For the text-containing cell, return its midpoint in [X, Y] coordinate format. 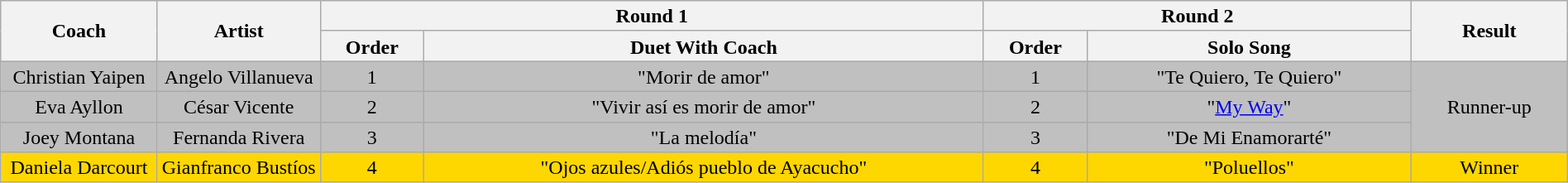
Christian Yaipen [79, 76]
Daniela Darcourt [79, 167]
"Te Quiero, Te Quiero" [1250, 76]
César Vicente [238, 106]
Runner-up [1489, 107]
Gianfranco Bustíos [238, 167]
Angelo Villanueva [238, 76]
"Poluellos" [1250, 167]
Winner [1489, 167]
"Morir de amor" [703, 76]
"My Way" [1250, 106]
Result [1489, 31]
Coach [79, 31]
Eva Ayllon [79, 106]
"De Mi Enamorarté" [1250, 137]
Round 1 [652, 17]
Joey Montana [79, 137]
Duet With Coach [703, 46]
Artist [238, 31]
Round 2 [1198, 17]
Fernanda Rivera [238, 137]
"La melodía" [703, 137]
Solo Song [1250, 46]
"Ojos azules/Adiós pueblo de Ayacucho" [703, 167]
"Vivir así es morir de amor" [703, 106]
